Locate the cell with the specified text and output its [X, Y] center coordinate. 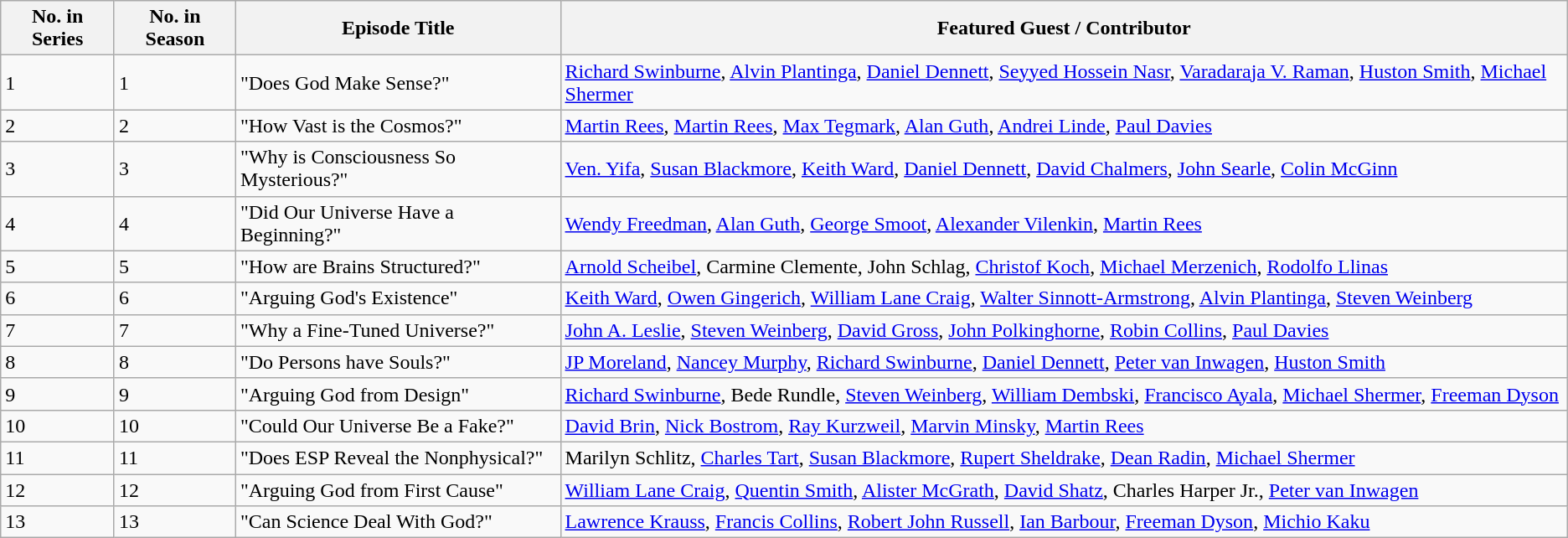
Keith Ward, Owen Gingerich, William Lane Craig, Walter Sinnott-Armstrong, Alvin Plantinga, Steven Weinberg [1064, 298]
"Arguing God from First Cause" [398, 490]
William Lane Craig, Quentin Smith, Alister McGrath, David Shatz, Charles Harper Jr., Peter van Inwagen [1064, 490]
"How Vast is the Cosmos?" [398, 126]
"Can Science Deal With God?" [398, 522]
"Did Our Universe Have a Beginning?" [398, 223]
"Why is Consciousness So Mysterious?" [398, 169]
No. in Series [58, 28]
"Does ESP Reveal the Nonphysical?" [398, 458]
"Arguing God from Design" [398, 394]
Lawrence Krauss, Francis Collins, Robert John Russell, Ian Barbour, Freeman Dyson, Michio Kaku [1064, 522]
Arnold Scheibel, Carmine Clemente, John Schlag, Christof Koch, Michael Merzenich, Rodolfo Llinas [1064, 266]
"Do Persons have Souls?" [398, 362]
No. in Season [174, 28]
Richard Swinburne, Bede Rundle, Steven Weinberg, William Dembski, Francisco Ayala, Michael Shermer, Freeman Dyson [1064, 394]
Richard Swinburne, Alvin Plantinga, Daniel Dennett, Seyyed Hossein Nasr, Varadaraja V. Raman, Huston Smith, Michael Shermer [1064, 82]
Featured Guest / Contributor [1064, 28]
"Why a Fine-Tuned Universe?" [398, 330]
Ven. Yifa, Susan Blackmore, Keith Ward, Daniel Dennett, David Chalmers, John Searle, Colin McGinn [1064, 169]
John A. Leslie, Steven Weinberg, David Gross, John Polkinghorne, Robin Collins, Paul Davies [1064, 330]
"Arguing God's Existence" [398, 298]
"Does God Make Sense?" [398, 82]
David Brin, Nick Bostrom, Ray Kurzweil, Marvin Minsky, Martin Rees [1064, 426]
"How are Brains Structured?" [398, 266]
"Could Our Universe Be a Fake?" [398, 426]
Wendy Freedman, Alan Guth, George Smoot, Alexander Vilenkin, Martin Rees [1064, 223]
Martin Rees, Martin Rees, Max Tegmark, Alan Guth, Andrei Linde, Paul Davies [1064, 126]
JP Moreland, Nancey Murphy, Richard Swinburne, Daniel Dennett, Peter van Inwagen, Huston Smith [1064, 362]
Episode Title [398, 28]
Marilyn Schlitz, Charles Tart, Susan Blackmore, Rupert Sheldrake, Dean Radin, Michael Shermer [1064, 458]
